Return the (x, y) coordinate for the center point of the cell that contains the specified text.  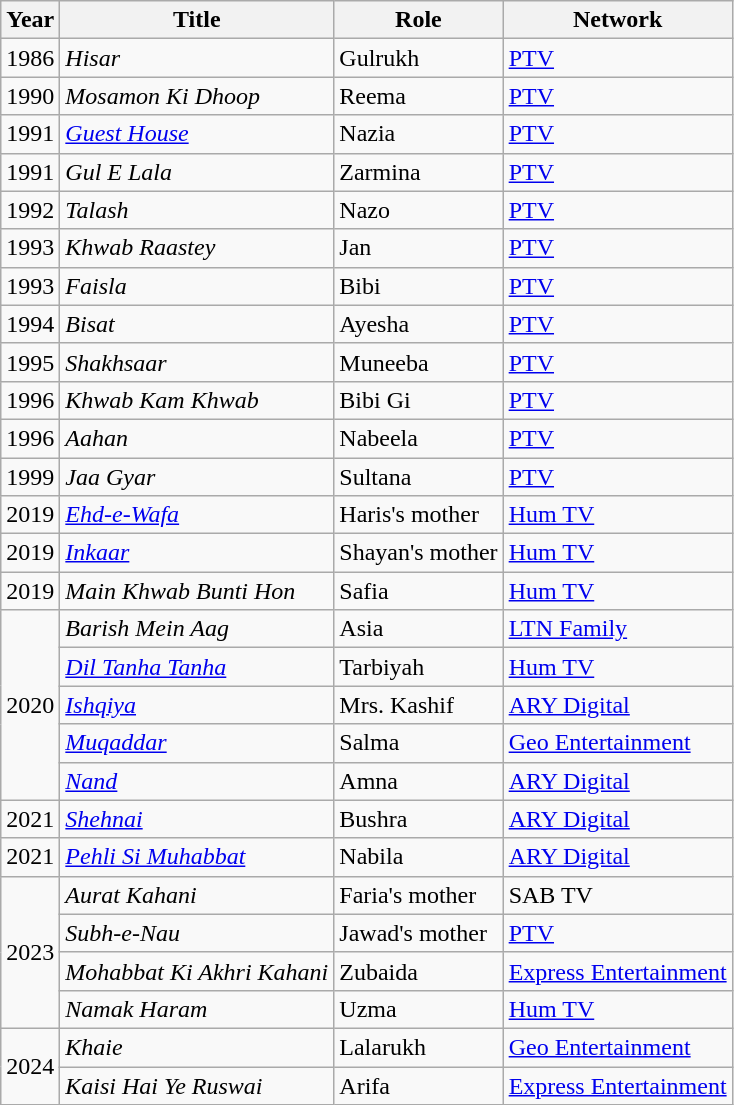
Khwab Raastey (197, 248)
Shehnai (197, 819)
Shayan's mother (418, 553)
Bibi Gi (418, 400)
Talash (197, 210)
Salma (418, 743)
Ehd-e-Wafa (197, 515)
Haris's mother (418, 515)
Uzma (418, 1009)
Nazia (418, 134)
Sultana (418, 477)
Khaie (197, 1047)
2023 (30, 952)
Arifa (418, 1085)
Jaa Gyar (197, 477)
Asia (418, 629)
Zarmina (418, 172)
1986 (30, 58)
2024 (30, 1066)
Bibi (418, 286)
Bushra (418, 819)
Nabila (418, 857)
Pehli Si Muhabbat (197, 857)
Mohabbat Ki Akhri Kahani (197, 971)
Ishqiya (197, 705)
1990 (30, 96)
Muqaddar (197, 743)
Tarbiyah (418, 667)
Nand (197, 781)
Gulrukh (418, 58)
Lalarukh (418, 1047)
Inkaar (197, 553)
Kaisi Hai Ye Ruswai (197, 1085)
Muneeba (418, 362)
Title (197, 20)
Network (618, 20)
2020 (30, 705)
Reema (418, 96)
Amna (418, 781)
Hisar (197, 58)
Namak Haram (197, 1009)
1992 (30, 210)
Role (418, 20)
Main Khwab Bunti Hon (197, 591)
Khwab Kam Khwab (197, 400)
Dil Tanha Tanha (197, 667)
Nazo (418, 210)
Aahan (197, 438)
Nabeela (418, 438)
Faria's mother (418, 895)
Aurat Kahani (197, 895)
1995 (30, 362)
SAB TV (618, 895)
Safia (418, 591)
Ayesha (418, 324)
Subh-e-Nau (197, 933)
Mrs. Kashif (418, 705)
1999 (30, 477)
LTN Family (618, 629)
Shakhsaar (197, 362)
Zubaida (418, 971)
Mosamon Ki Dhoop (197, 96)
Bisat (197, 324)
Year (30, 20)
Faisla (197, 286)
1994 (30, 324)
Guest House (197, 134)
Gul E Lala (197, 172)
Jawad's mother (418, 933)
Jan (418, 248)
Barish Mein Aag (197, 629)
